For the text-containing cell, return its midpoint in [x, y] coordinate format. 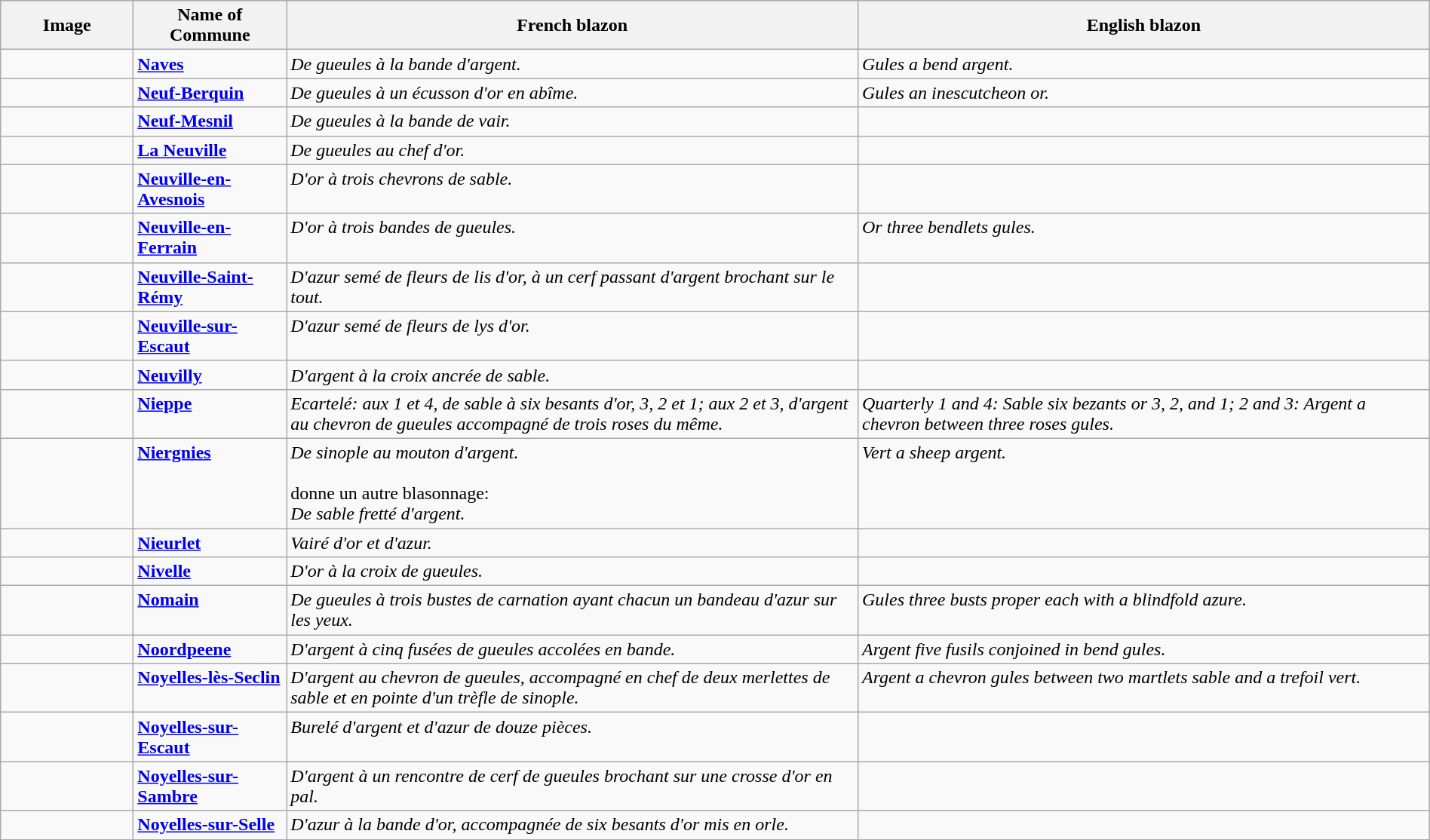
De gueules à un écusson d'or en abîme. [572, 93]
De gueules à trois bustes de carnation ayant chacun un bandeau d'azur sur les yeux. [572, 611]
Neuf-Mesnil [210, 121]
Noyelles-sur-Selle [210, 825]
D'azur semé de fleurs de lis d'or, à un cerf passant d'argent brochant sur le tout. [572, 287]
Or three bendlets gules. [1143, 238]
Nivelle [210, 572]
D'azur semé de fleurs de lys d'or. [572, 336]
French blazon [572, 26]
D'or à trois bandes de gueules. [572, 238]
Neuville-Saint-Rémy [210, 287]
Argent five fusils conjoined in bend gules. [1143, 649]
Niergnies [210, 483]
Vairé d'or et d'azur. [572, 542]
Noyelles-lès-Seclin [210, 688]
Argent a chevron gules between two martlets sable and a trefoil vert. [1143, 688]
De gueules à la bande d'argent. [572, 64]
Neuville-en-Avesnois [210, 189]
Neuf-Berquin [210, 93]
De gueules au chef d'or. [572, 150]
English blazon [1143, 26]
Name of Commune [210, 26]
Nieppe [210, 413]
Nomain [210, 611]
Neuville-en-Ferrain [210, 238]
Gules three busts proper each with a blindfold azure. [1143, 611]
De sinople au mouton d'argent. donne un autre blasonnage:De sable fretté d'argent. [572, 483]
Burelé d'argent et d'azur de douze pièces. [572, 737]
D'or à trois chevrons de sable. [572, 189]
D'argent à un rencontre de cerf de gueules brochant sur une crosse d'or en pal. [572, 786]
Naves [210, 64]
Noyelles-sur-Escaut [210, 737]
Nieurlet [210, 542]
Neuvilly [210, 375]
Image [67, 26]
Noordpeene [210, 649]
Gules a bend argent. [1143, 64]
Quarterly 1 and 4: Sable six bezants or 3, 2, and 1; 2 and 3: Argent a chevron between three roses gules. [1143, 413]
Gules an inescutcheon or. [1143, 93]
De gueules à la bande de vair. [572, 121]
Vert a sheep argent. [1143, 483]
D'azur à la bande d'or, accompagnée de six besants d'or mis en orle. [572, 825]
D'argent à la croix ancrée de sable. [572, 375]
Noyelles-sur-Sambre [210, 786]
D'argent à cinq fusées de gueules accolées en bande. [572, 649]
Neuville-sur-Escaut [210, 336]
D'argent au chevron de gueules, accompagné en chef de deux merlettes de sable et en pointe d'un trèfle de sinople. [572, 688]
D'or à la croix de gueules. [572, 572]
La Neuville [210, 150]
Ecartelé: aux 1 et 4, de sable à six besants d'or, 3, 2 et 1; aux 2 et 3, d'argent au chevron de gueules accompagné de trois roses du même. [572, 413]
